Pinpoint the cell where the given text exists, returning its [x, y] midpoint coordinate. 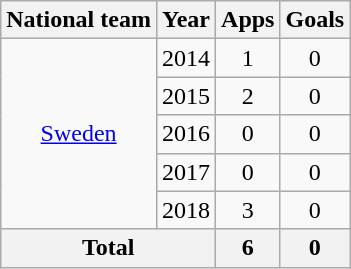
2014 [186, 58]
Goals [315, 20]
Year [186, 20]
Total [108, 248]
Apps [248, 20]
3 [248, 210]
2016 [186, 134]
2015 [186, 96]
6 [248, 248]
2 [248, 96]
Sweden [79, 134]
2017 [186, 172]
2018 [186, 210]
1 [248, 58]
National team [79, 20]
